Scan for the cell matching the given text and deliver its (X, Y) coordinate at center. 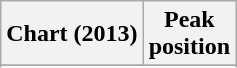
Peakposition (189, 34)
Chart (2013) (72, 34)
